Detect which cell encompasses the target text, then output its (x, y) center coordinate. 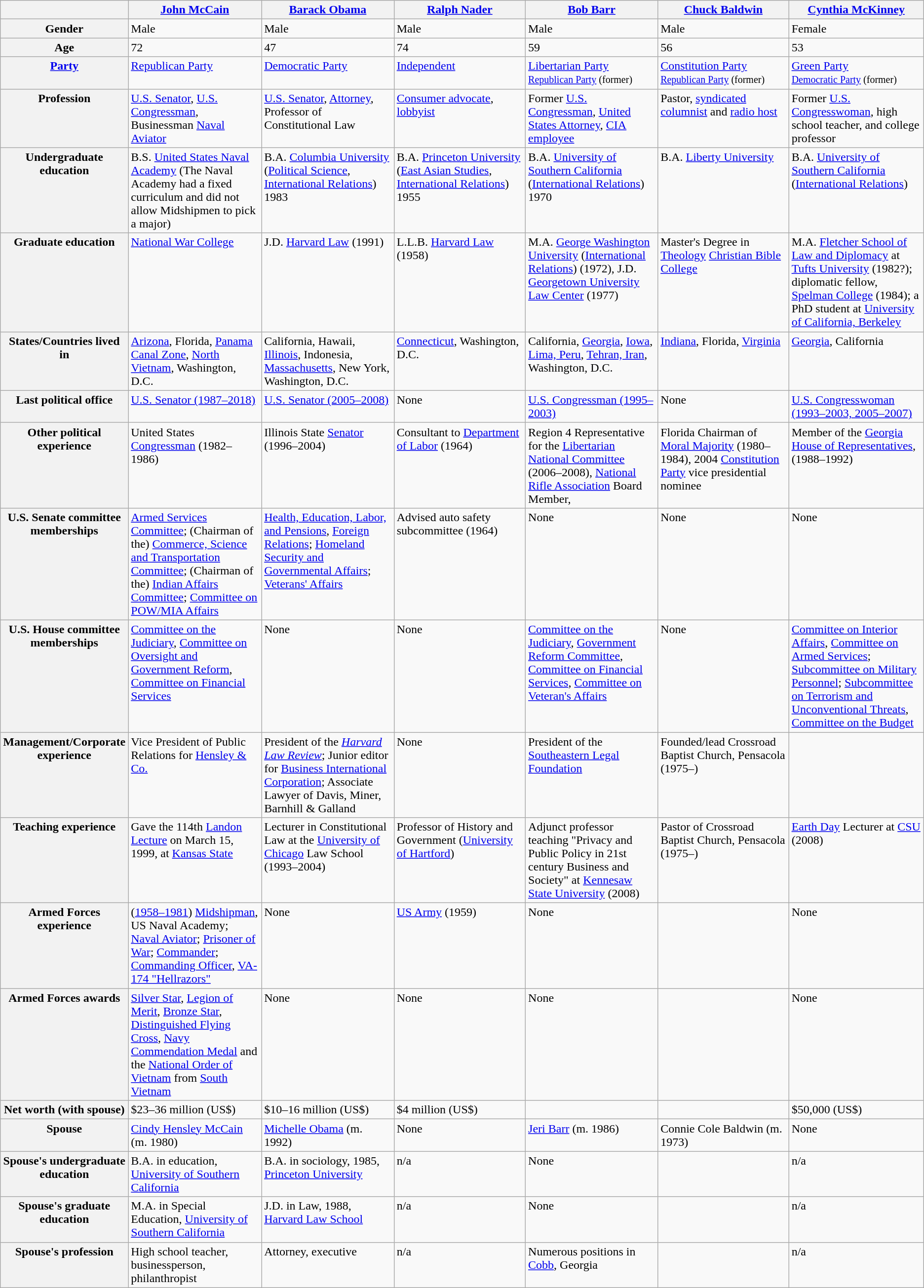
47 (328, 47)
$4 million (US$) (460, 1110)
Former U.S. Congressman, United States Attorney, CIA employee (592, 118)
Management/Corporate experience (64, 775)
Region 4 Representative for the Libertarian National Committee (2006–2008), National Rifle Association Board Member, (592, 465)
B.A. Princeton University (East Asian Studies, International Relations) 1955 (460, 190)
B.A. University of Southern California (International Relations) (856, 190)
Party (64, 73)
53 (856, 47)
Gender (64, 29)
US Army (1959) (460, 946)
J.D. Harvard Law (1991) (328, 282)
Numerous positions in Cobb, Georgia (592, 1265)
Silver Star, Legion of Merit, Bronze Star, Distinguished Flying Cross, Navy Commendation Medal and the National Order of Vietnam from South Vietnam (195, 1044)
Attorney, executive (328, 1265)
B.A. University of Southern California (International Relations) 1970 (592, 190)
Connie Cole Baldwin (m. 1973) (724, 1135)
Other political experience (64, 465)
States/Countries lived in (64, 361)
Female (856, 29)
(1958–1981) Midshipman, US Naval Academy; Naval Aviator; Prisoner of War; Commander; Commanding Officer, VA-174 "Hellrazors" (195, 946)
$23–36 million (US$) (195, 1110)
High school teacher, businessperson, philanthropist (195, 1265)
Founded/lead Crossroad Baptist Church, Pensacola (1975–) (724, 775)
Independent (460, 73)
Gave the 114th Landon Lecture on March 15, 1999, at Kansas State (195, 861)
B.A. Liberty University (724, 190)
U.S. Senator (2005–2008) (328, 407)
Committee on the Judiciary, Committee on Oversight and Government Reform, Committee on Financial Services (195, 676)
Consumer advocate, lobbyist (460, 118)
B.S. United States Naval Academy (The Naval Academy had a fixed curriculum and did not allow Midshipmen to pick a major) (195, 190)
72 (195, 47)
Armed Forces awards (64, 1044)
59 (592, 47)
Spouse's undergraduate education (64, 1174)
Committee on the Judiciary, Government Reform Committee, Committee on Financial Services, Committee on Veteran's Affairs (592, 676)
B.A. in education, University of Southern California (195, 1174)
Barack Obama (328, 10)
Consultant to Department of Labor (1964) (460, 465)
B.A. in sociology, 1985, Princeton University (328, 1174)
Earth Day Lecturer at CSU (2008) (856, 861)
Last political office (64, 407)
74 (460, 47)
Member of the Georgia House of Representatives, (1988–1992) (856, 465)
Master's Degree in Theology Christian Bible College (724, 282)
U.S. Senator, U.S. Congressman, Businessman Naval Aviator (195, 118)
California, Hawaii, Illinois, Indonesia, Massachusetts, New York, Washington, D.C. (328, 361)
Arizona, Florida, Panama Canal Zone, North Vietnam, Washington, D.C. (195, 361)
Cindy Hensley McCain (m. 1980) (195, 1135)
John McCain (195, 10)
M.A. George Washington University (International Relations) (1972), J.D. Georgetown University Law Center (1977) (592, 282)
Indiana, Florida, Virginia (724, 361)
Spouse's profession (64, 1265)
Michelle Obama (m. 1992) (328, 1135)
L.L.B. Harvard Law (1958) (460, 282)
Democratic Party (328, 73)
Lecturer in Constitutional Law at the University of Chicago Law School (1993–2004) (328, 861)
Ralph Nader (460, 10)
U.S. House committee memberships (64, 676)
President of the Harvard Law Review; Junior editor for Business International Corporation; Associate Lawyer of Davis, Miner, Barnhill & Galland (328, 775)
Jeri Barr (m. 1986) (592, 1135)
Pastor of Crossroad Baptist Church, Pensacola (1975–) (724, 861)
Undergraduate education (64, 190)
$10–16 million (US$) (328, 1110)
Former U.S. Congresswoman, high school teacher, and college professor (856, 118)
California, Georgia, Iowa, Lima, Peru, Tehran, Iran, Washington, D.C. (592, 361)
U.S. Congresswoman (1993–2003, 2005–2007) (856, 407)
Libertarian PartyRepublican Party (former) (592, 73)
Spouse (64, 1135)
M.A. in Special Education, University of Southern California (195, 1219)
Cynthia McKinney (856, 10)
Vice President of Public Relations for Hensley & Co. (195, 775)
Armed Forces experience (64, 946)
Bob Barr (592, 10)
Net worth (with spouse) (64, 1110)
U.S. Senator (1987–2018) (195, 407)
Graduate education (64, 282)
J.D. in Law, 1988, Harvard Law School (328, 1219)
Health, Education, Labor, and Pensions, Foreign Relations; Homeland Security and Governmental Affairs; Veterans' Affairs (328, 564)
Republican Party (195, 73)
Pastor, syndicated columnist and radio host (724, 118)
U.S. Senator, Attorney, Professor of Constitutional Law (328, 118)
Florida Chairman of Moral Majority (1980–1984), 2004 Constitution Party vice presidential nominee (724, 465)
B.A. Columbia University (Political Science, International Relations) 1983 (328, 190)
National War College (195, 282)
U.S. Senate committee memberships (64, 564)
Profession (64, 118)
56 (724, 47)
Professor of History and Government (University of Hartford) (460, 861)
$50,000 (US$) (856, 1110)
Connecticut, Washington, D.C. (460, 361)
Georgia, California (856, 361)
U.S. Congressman (1995–2003) (592, 407)
Constitution PartyRepublican Party (former) (724, 73)
Adjunct professor teaching "Privacy and Public Policy in 21st century Business and Society" at Kennesaw State University (2008) (592, 861)
Illinois State Senator (1996–2004) (328, 465)
Advised auto safety subcommittee (1964) (460, 564)
President of the Southeastern Legal Foundation (592, 775)
Chuck Baldwin (724, 10)
Spouse's graduate education (64, 1219)
Green PartyDemocratic Party (former) (856, 73)
Age (64, 47)
Teaching experience (64, 861)
United States Congressman (1982–1986) (195, 465)
